Return [X, Y] of the center of cell containing provided text 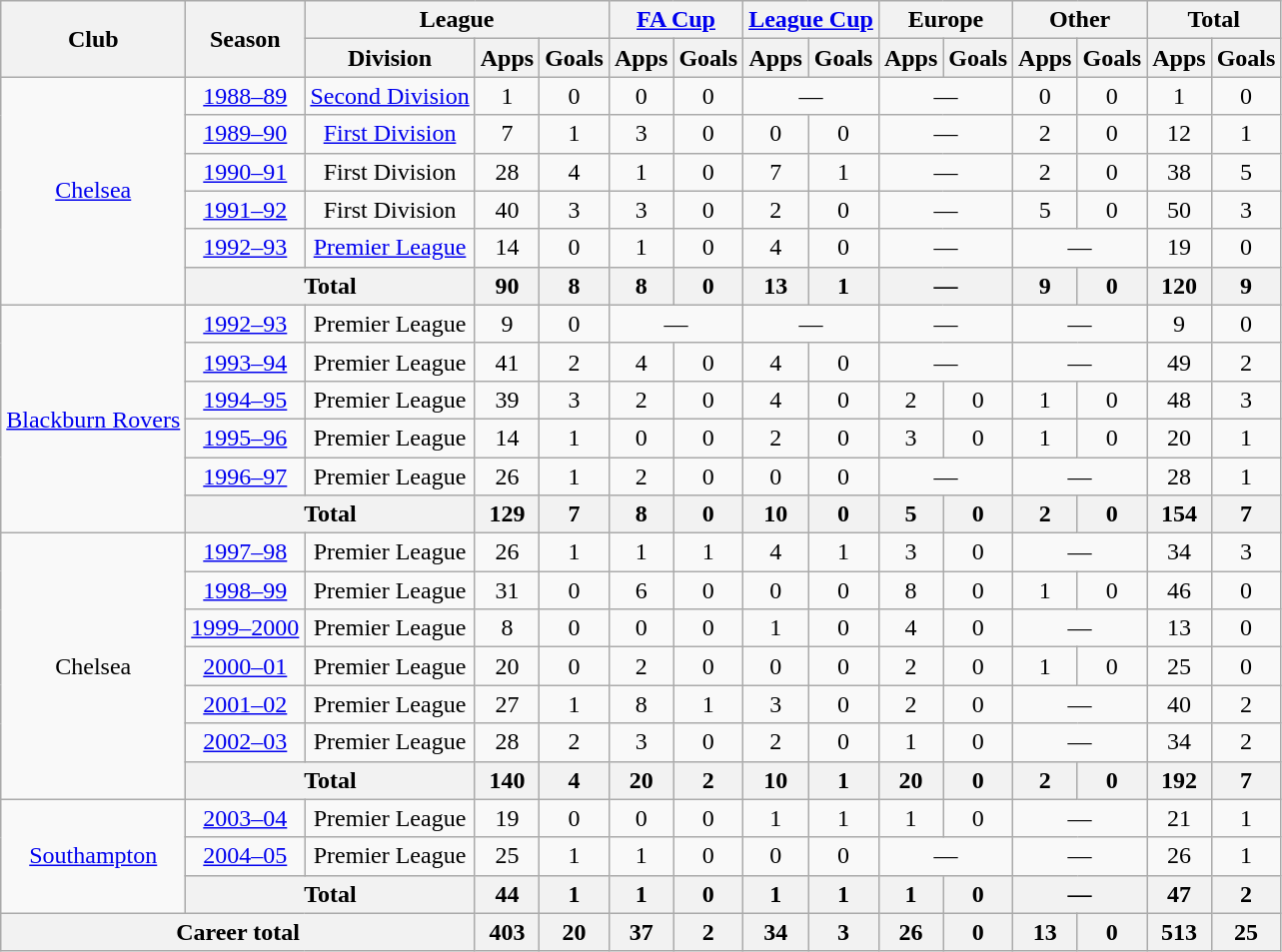
Southampton [94, 856]
48 [1179, 400]
140 [507, 780]
1997–98 [246, 552]
1991–92 [246, 210]
154 [1179, 514]
Career total [238, 932]
129 [507, 514]
1989–90 [246, 134]
2000–01 [246, 666]
1995–96 [246, 438]
403 [507, 932]
2001–02 [246, 704]
90 [507, 286]
41 [507, 362]
6 [641, 590]
Second Division [390, 96]
192 [1179, 780]
38 [1179, 172]
Other [1080, 20]
50 [1179, 210]
1999–2000 [246, 628]
1990–91 [246, 172]
2004–05 [246, 856]
21 [1179, 818]
Club [94, 39]
Season [246, 39]
Division [390, 58]
1996–97 [246, 476]
1993–94 [246, 362]
27 [507, 704]
513 [1179, 932]
1994–95 [246, 400]
Europe [945, 20]
12 [1179, 134]
2003–04 [246, 818]
1998–99 [246, 590]
1988–89 [246, 96]
120 [1179, 286]
League Cup [811, 20]
FA Cup [675, 20]
47 [1179, 894]
49 [1179, 362]
44 [507, 894]
39 [507, 400]
37 [641, 932]
League [458, 20]
46 [1179, 590]
Blackburn Rovers [94, 419]
31 [507, 590]
2002–03 [246, 742]
